Return the [x, y] coordinate for the center point of the cell that contains the specified text.  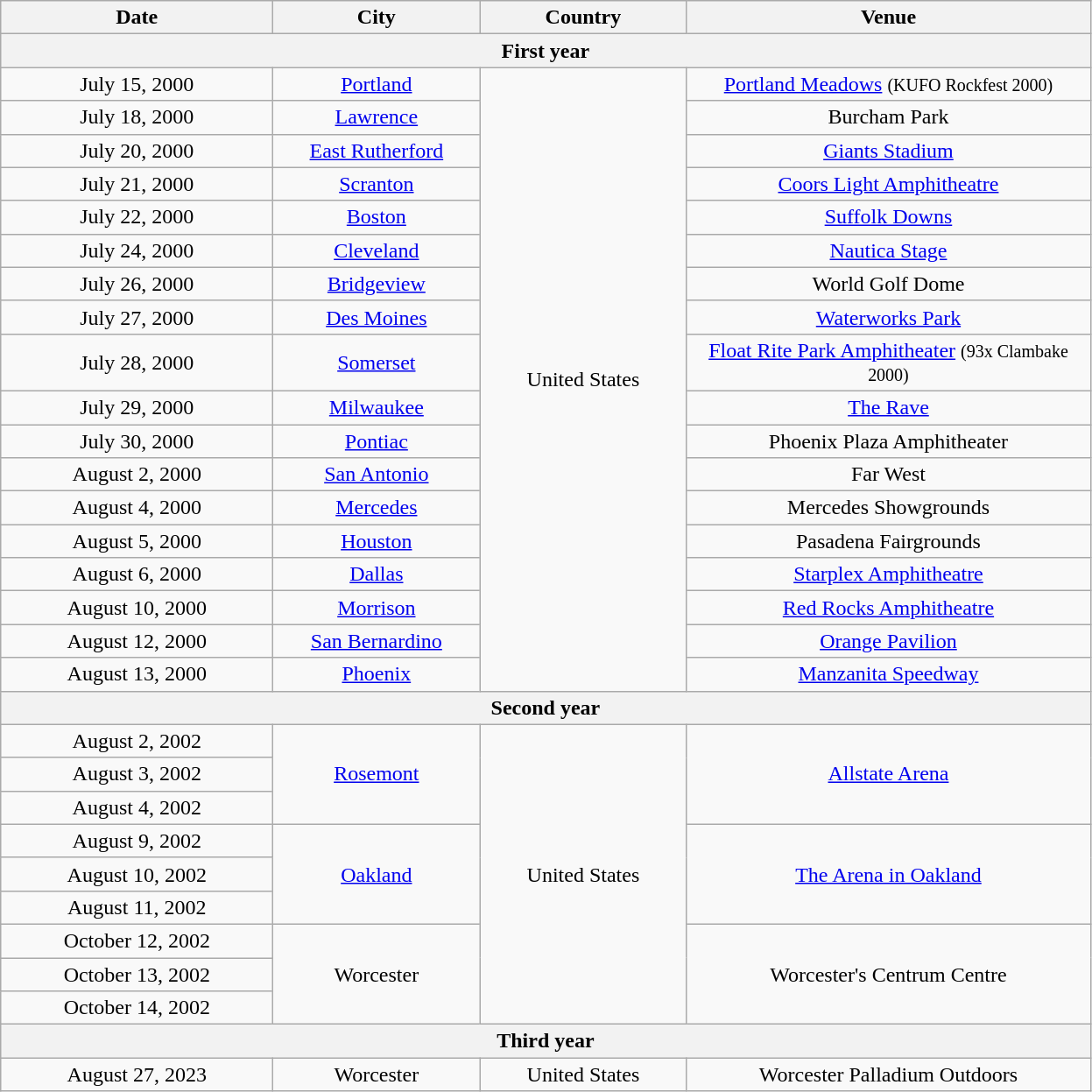
First year [546, 51]
Worcester's Centrum Centre [888, 974]
August 6, 2000 [137, 574]
August 9, 2002 [137, 841]
Float Rite Park Amphitheater (93x Clambake 2000) [888, 363]
July 30, 2000 [137, 440]
Suffolk Downs [888, 217]
Worcester Palladium Outdoors [888, 1074]
Starplex Amphitheatre [888, 574]
Mercedes Showgrounds [888, 508]
August 2, 2000 [137, 475]
Burcham Park [888, 117]
Phoenix Plaza Amphitheater [888, 440]
East Rutherford [377, 151]
Milwaukee [377, 407]
Orange Pavilion [888, 641]
Portland Meadows (KUFO Rockfest 2000) [888, 84]
Date [137, 18]
August 13, 2000 [137, 674]
Country [583, 18]
Lawrence [377, 117]
Coors Light Amphitheatre [888, 184]
Far West [888, 475]
City [377, 18]
Houston [377, 541]
August 4, 2002 [137, 807]
Nautica Stage [888, 250]
August 11, 2002 [137, 907]
August 27, 2023 [137, 1074]
Bridgeview [377, 284]
Morrison [377, 608]
August 10, 2000 [137, 608]
Third year [546, 1041]
San Antonio [377, 475]
Phoenix [377, 674]
Pontiac [377, 440]
Venue [888, 18]
Boston [377, 217]
Des Moines [377, 317]
July 26, 2000 [137, 284]
August 3, 2002 [137, 774]
July 29, 2000 [137, 407]
August 4, 2000 [137, 508]
Red Rocks Amphitheatre [888, 608]
August 2, 2002 [137, 741]
July 28, 2000 [137, 363]
Somerset [377, 363]
Cleveland [377, 250]
San Bernardino [377, 641]
Allstate Arena [888, 774]
Manzanita Speedway [888, 674]
Second year [546, 708]
October 12, 2002 [137, 941]
Oakland [377, 874]
Portland [377, 84]
August 5, 2000 [137, 541]
Waterworks Park [888, 317]
July 27, 2000 [137, 317]
Scranton [377, 184]
The Arena in Oakland [888, 874]
October 13, 2002 [137, 975]
July 24, 2000 [137, 250]
July 22, 2000 [137, 217]
August 12, 2000 [137, 641]
The Rave [888, 407]
Dallas [377, 574]
August 10, 2002 [137, 874]
July 21, 2000 [137, 184]
July 15, 2000 [137, 84]
Mercedes [377, 508]
World Golf Dome [888, 284]
October 14, 2002 [137, 1008]
July 20, 2000 [137, 151]
Rosemont [377, 774]
July 18, 2000 [137, 117]
Pasadena Fairgrounds [888, 541]
Giants Stadium [888, 151]
